Scan for the cell matching the given text and deliver its [X, Y] coordinate at center. 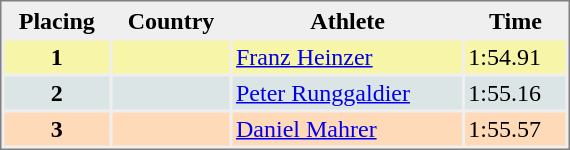
1:55.57 [515, 128]
Peter Runggaldier [348, 92]
Country [171, 20]
2 [56, 92]
1:54.91 [515, 56]
Placing [56, 20]
1 [56, 56]
3 [56, 128]
Time [515, 20]
Athlete [348, 20]
Franz Heinzer [348, 56]
Daniel Mahrer [348, 128]
1:55.16 [515, 92]
